Detect which cell encompasses the target text, then output its [x, y] center coordinate. 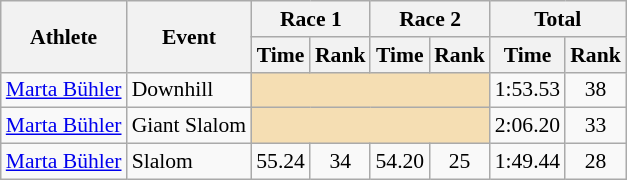
Total [558, 19]
Athlete [64, 36]
33 [596, 126]
55.24 [280, 162]
Race 2 [430, 19]
Event [190, 36]
2:06.20 [528, 126]
28 [596, 162]
54.20 [400, 162]
Race 1 [310, 19]
25 [460, 162]
34 [340, 162]
Downhill [190, 90]
1:53.53 [528, 90]
1:49.44 [528, 162]
Slalom [190, 162]
Giant Slalom [190, 126]
38 [596, 90]
